Detect which cell encompasses the target text, then output its (x, y) center coordinate. 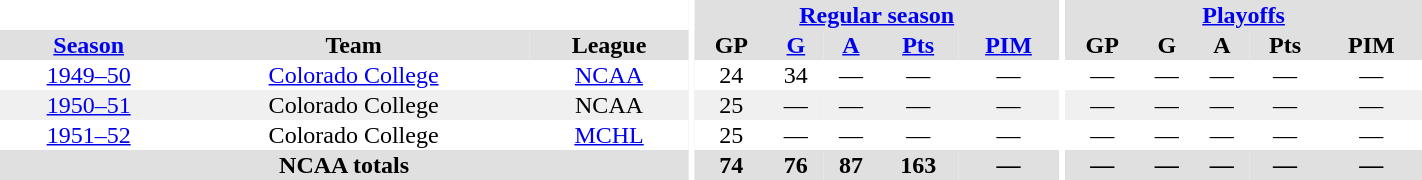
163 (918, 165)
NCAA totals (344, 165)
Team (354, 45)
24 (731, 75)
League (609, 45)
Regular season (876, 15)
Playoffs (1244, 15)
Season (88, 45)
1951–52 (88, 135)
MCHL (609, 135)
74 (731, 165)
34 (796, 75)
1950–51 (88, 105)
1949–50 (88, 75)
87 (850, 165)
76 (796, 165)
